Output the (x, y) coordinate of the center of the cell containing the given text.  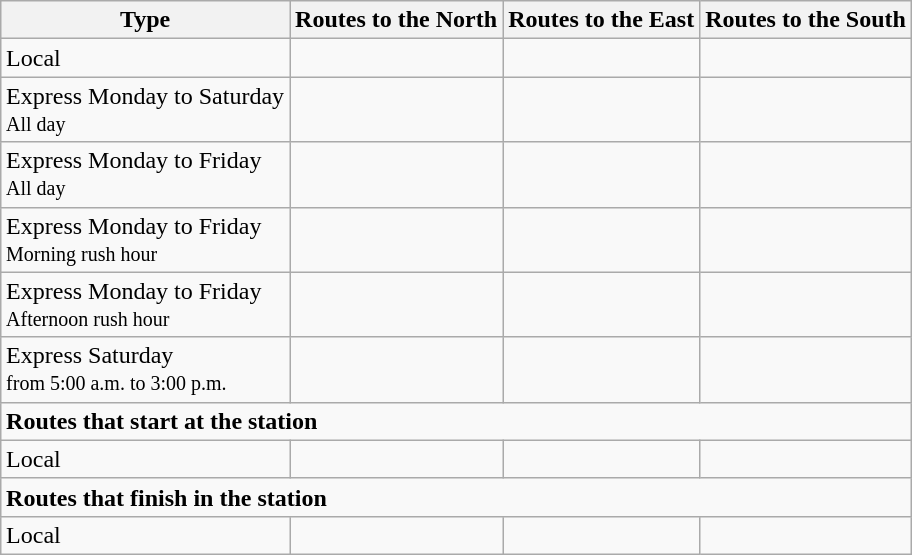
Routes that finish in the station (456, 497)
Express Monday to Friday All day (146, 174)
Routes to the East (602, 20)
Routes to the South (806, 20)
Routes that start at the station (456, 421)
Express Saturday from 5:00 a.m. to 3:00 p.m. (146, 370)
Type (146, 20)
Routes to the North (396, 20)
Express Monday to Friday Afternoon rush hour (146, 304)
Express Monday to Saturday All day (146, 110)
Express Monday to Friday Morning rush hour (146, 240)
